Search for the cell housing the specified text and yield its (X, Y) center coordinate. 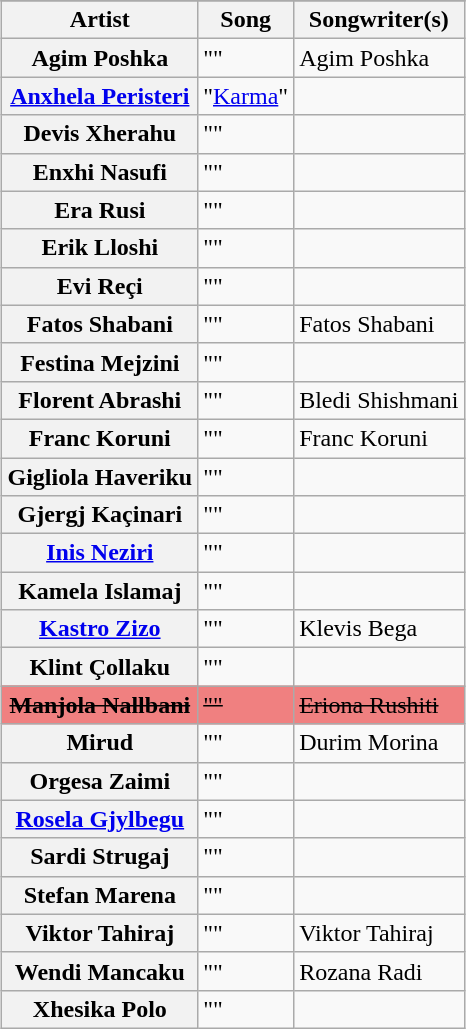
Enxhi Nasufi (100, 172)
Orgesa Zaimi (100, 781)
Xhesika Polo (100, 1009)
Anxhela Peristeri (100, 96)
Festina Mejzini (100, 362)
Rozana Radi (379, 971)
Artist (100, 20)
Song (246, 20)
Eriona Rushiti (379, 705)
Bledi Shishmani (379, 400)
Durim Morina (379, 743)
Stefan Marena (100, 895)
Era Rusi (100, 210)
Erik Lloshi (100, 248)
Gigliola Haveriku (100, 477)
Wendi Mancaku (100, 971)
Klint Çollaku (100, 667)
Gjergj Kaçinari (100, 515)
Songwriter(s) (379, 20)
Kastro Zizo (100, 629)
Evi Reçi (100, 286)
Devis Xherahu (100, 134)
Kamela Islamaj (100, 591)
Rosela Gjylbegu (100, 819)
Sardi Strugaj (100, 857)
Mirud (100, 743)
Florent Abrashi (100, 400)
Manjola Nallbani (100, 705)
Inis Neziri (100, 553)
Klevis Bega (379, 629)
"Karma" (246, 96)
